Determine the (X, Y) coordinate at the center of the cell enclosing the given text.  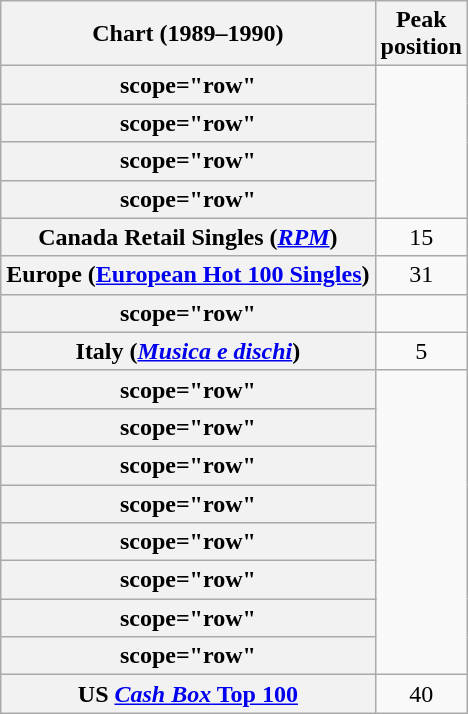
Europe (European Hot 100 Singles) (188, 275)
31 (421, 275)
US Cash Box Top 100 (188, 694)
Peakposition (421, 34)
Italy (Musica e dischi) (188, 351)
40 (421, 694)
Canada Retail Singles (RPM) (188, 237)
Chart (1989–1990) (188, 34)
5 (421, 351)
15 (421, 237)
